Pinpoint the cell where the given text exists, returning its (x, y) midpoint coordinate. 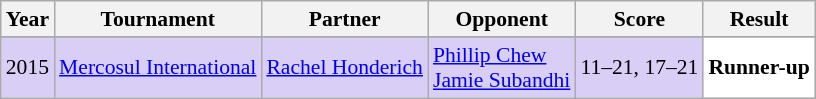
Runner-up (758, 68)
Tournament (158, 19)
Phillip Chew Jamie Subandhi (502, 68)
2015 (28, 68)
11–21, 17–21 (639, 68)
Mercosul International (158, 68)
Rachel Honderich (344, 68)
Year (28, 19)
Opponent (502, 19)
Partner (344, 19)
Result (758, 19)
Score (639, 19)
